Capture the cell that displays the provided text and extract its [X, Y] central coordinate. 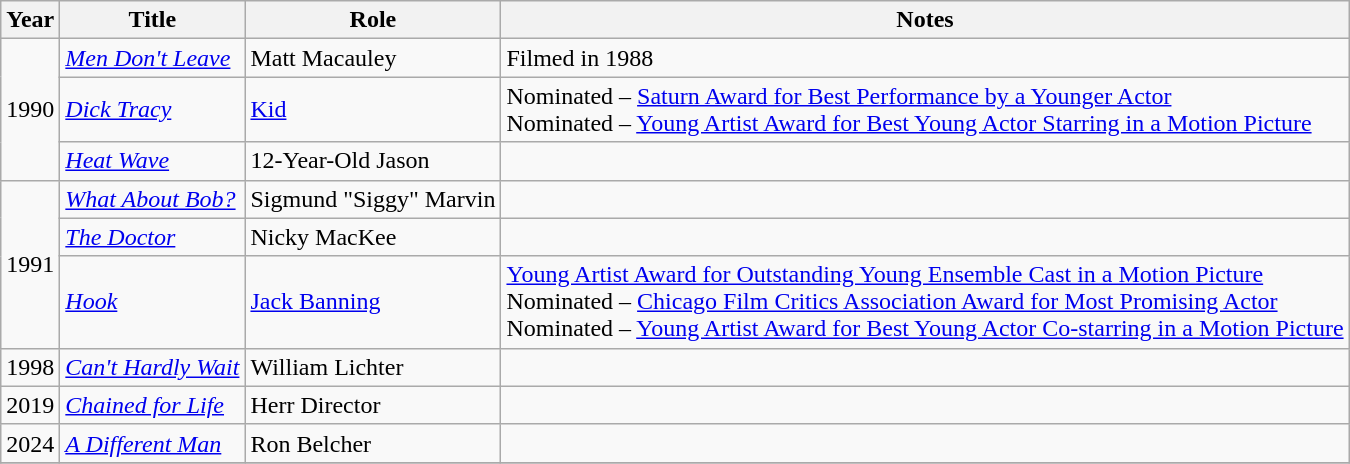
2019 [30, 405]
A Different Man [152, 443]
Herr Director [373, 405]
1998 [30, 367]
What About Bob? [152, 199]
Heat Wave [152, 161]
Matt Macauley [373, 58]
Year [30, 20]
Hook [152, 302]
Kid [373, 110]
Title [152, 20]
Notes [925, 20]
Ron Belcher [373, 443]
Can't Hardly Wait [152, 367]
Nominated – Saturn Award for Best Performance by a Younger ActorNominated – Young Artist Award for Best Young Actor Starring in a Motion Picture [925, 110]
Filmed in 1988 [925, 58]
Jack Banning [373, 302]
Dick Tracy [152, 110]
Chained for Life [152, 405]
Role [373, 20]
Nicky MacKee [373, 237]
1991 [30, 264]
12-Year-Old Jason [373, 161]
Sigmund "Siggy" Marvin [373, 199]
The Doctor [152, 237]
2024 [30, 443]
William Lichter [373, 367]
1990 [30, 110]
Men Don't Leave [152, 58]
